Return the (X, Y) coordinate for the center point of the cell that contains the specified text.  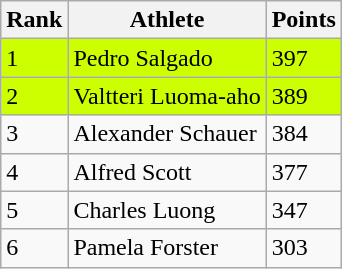
4 (34, 172)
3 (34, 134)
Points (304, 20)
Pedro Salgado (167, 58)
6 (34, 248)
384 (304, 134)
5 (34, 210)
377 (304, 172)
Rank (34, 20)
Pamela Forster (167, 248)
1 (34, 58)
397 (304, 58)
303 (304, 248)
2 (34, 96)
Alfred Scott (167, 172)
389 (304, 96)
Alexander Schauer (167, 134)
Valtteri Luoma-aho (167, 96)
Charles Luong (167, 210)
347 (304, 210)
Athlete (167, 20)
